Capture the cell that displays the provided text and extract its (X, Y) central coordinate. 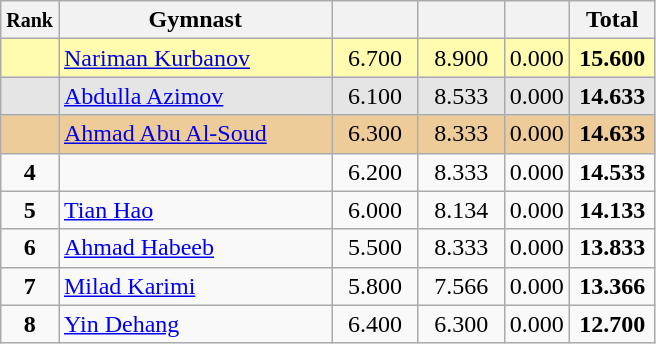
Rank (30, 20)
Ahmad Abu Al-Soud (195, 134)
7 (30, 286)
6.700 (375, 58)
15.600 (612, 58)
8 (30, 324)
Nariman Kurbanov (195, 58)
13.833 (612, 248)
7.566 (461, 286)
8.134 (461, 210)
5 (30, 210)
Abdulla Azimov (195, 96)
13.366 (612, 286)
Yin Dehang (195, 324)
6.200 (375, 172)
8.533 (461, 96)
4 (30, 172)
6 (30, 248)
Gymnast (195, 20)
Milad Karimi (195, 286)
8.900 (461, 58)
14.133 (612, 210)
12.700 (612, 324)
6.000 (375, 210)
5.800 (375, 286)
6.400 (375, 324)
Tian Hao (195, 210)
5.500 (375, 248)
Ahmad Habeeb (195, 248)
6.100 (375, 96)
14.533 (612, 172)
Total (612, 20)
